Detect which cell encompasses the target text, then output its [x, y] center coordinate. 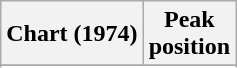
Peakposition [189, 34]
Chart (1974) [72, 34]
